Output the (X, Y) coordinate of the center of the cell containing the given text.  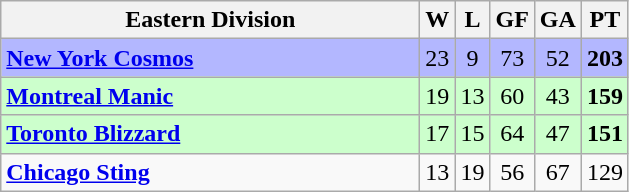
W (438, 20)
43 (558, 96)
9 (472, 58)
52 (558, 58)
15 (472, 134)
PT (604, 20)
Montreal Manic (210, 96)
L (472, 20)
56 (512, 172)
GA (558, 20)
159 (604, 96)
67 (558, 172)
129 (604, 172)
73 (512, 58)
New York Cosmos (210, 58)
GF (512, 20)
47 (558, 134)
203 (604, 58)
64 (512, 134)
Chicago Sting (210, 172)
60 (512, 96)
151 (604, 134)
17 (438, 134)
23 (438, 58)
Eastern Division (210, 20)
Toronto Blizzard (210, 134)
